Detect which cell encompasses the target text, then output its (X, Y) center coordinate. 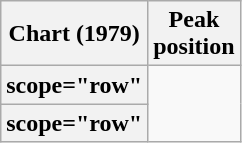
Chart (1979) (74, 34)
Peakposition (194, 34)
